Pinpoint the cell where the given text exists, returning its (X, Y) midpoint coordinate. 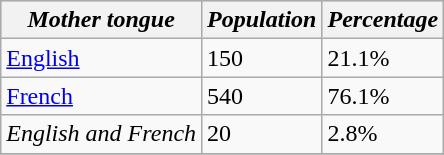
20 (262, 134)
150 (262, 58)
540 (262, 96)
English and French (102, 134)
French (102, 96)
Percentage (383, 20)
76.1% (383, 96)
Population (262, 20)
21.1% (383, 58)
2.8% (383, 134)
Mother tongue (102, 20)
English (102, 58)
